Pinpoint the cell where the given text exists, returning its (X, Y) midpoint coordinate. 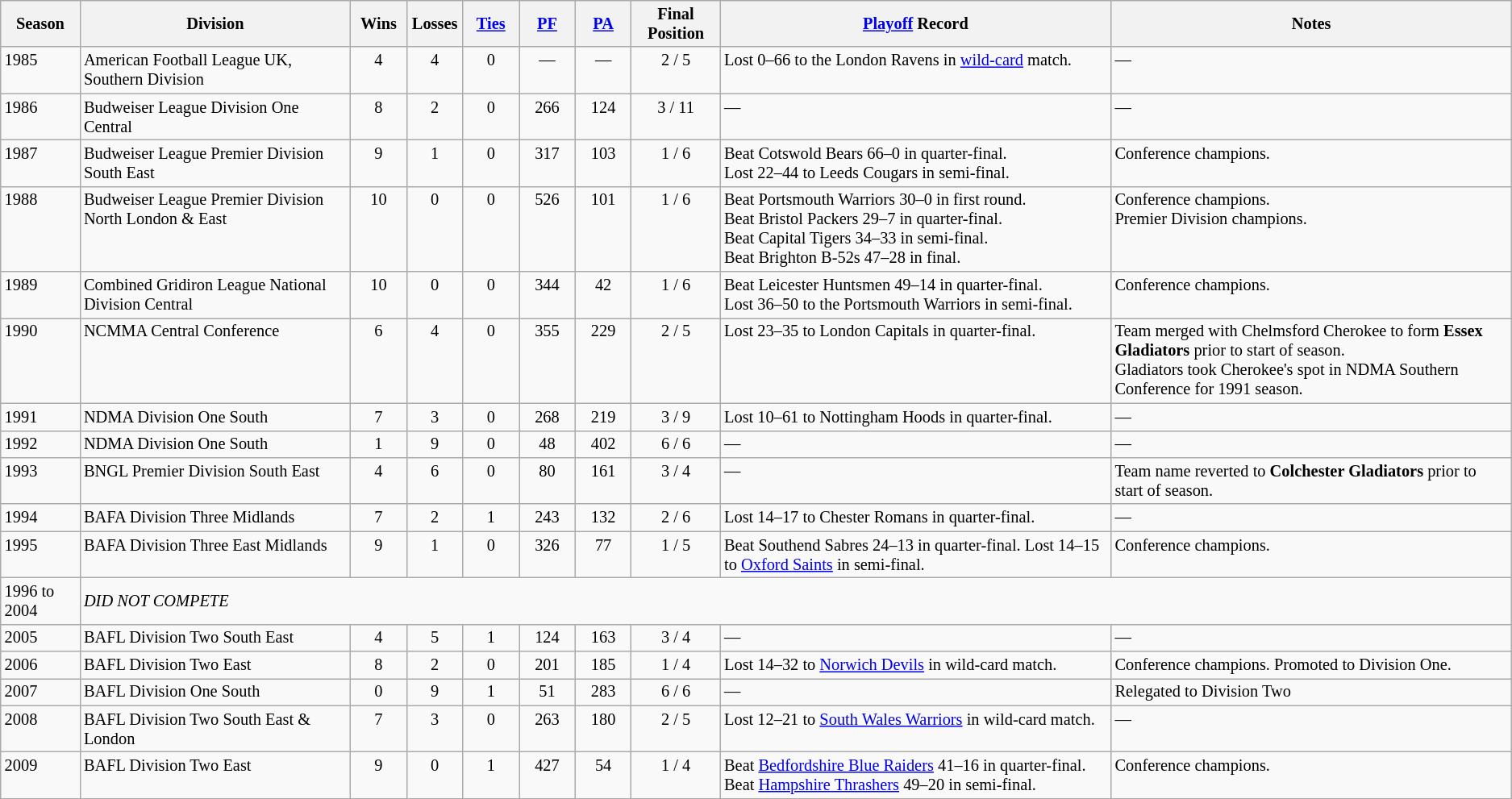
268 (548, 417)
Beat Southend Sabres 24–13 in quarter-final. Lost 14–15 to Oxford Saints in semi-final. (915, 555)
1993 (40, 481)
103 (603, 163)
NCMMA Central Conference (215, 360)
355 (548, 360)
PA (603, 23)
Beat Leicester Huntsmen 49–14 in quarter-final.Lost 36–50 to the Portsmouth Warriors in semi-final. (915, 295)
132 (603, 518)
BAFL Division Two South East (215, 638)
54 (603, 775)
1986 (40, 117)
1985 (40, 70)
Lost 14–32 to Norwich Devils in wild-card match. (915, 665)
3 / 11 (676, 117)
BAFL Division One South (215, 692)
Lost 0–66 to the London Ravens in wild-card match. (915, 70)
526 (548, 229)
2 / 6 (676, 518)
American Football League UK, Southern Division (215, 70)
2007 (40, 692)
180 (603, 729)
283 (603, 692)
BNGL Premier Division South East (215, 481)
1989 (40, 295)
Team name reverted to Colchester Gladiators prior to start of season. (1311, 481)
Budweiser League Premier Division North London & East (215, 229)
Division (215, 23)
Playoff Record (915, 23)
42 (603, 295)
3 / 9 (676, 417)
2005 (40, 638)
Lost 12–21 to South Wales Warriors in wild-card match. (915, 729)
Beat Cotswold Bears 66–0 in quarter-final.Lost 22–44 to Leeds Cougars in semi-final. (915, 163)
Lost 23–35 to London Capitals in quarter-final. (915, 360)
BAFA Division Three Midlands (215, 518)
161 (603, 481)
201 (548, 665)
Wins (379, 23)
1990 (40, 360)
219 (603, 417)
77 (603, 555)
DID NOT COMPETE (796, 601)
Conference champions.Premier Division champions. (1311, 229)
1991 (40, 417)
BAFA Division Three East Midlands (215, 555)
Budweiser League Premier Division South East (215, 163)
2009 (40, 775)
Budweiser League Division One Central (215, 117)
402 (603, 444)
Losses (435, 23)
Conference champions. Promoted to Division One. (1311, 665)
Combined Gridiron League National Division Central (215, 295)
Lost 14–17 to Chester Romans in quarter-final. (915, 518)
1987 (40, 163)
185 (603, 665)
263 (548, 729)
Relegated to Division Two (1311, 692)
266 (548, 117)
427 (548, 775)
243 (548, 518)
1994 (40, 518)
344 (548, 295)
Notes (1311, 23)
326 (548, 555)
229 (603, 360)
BAFL Division Two South East & London (215, 729)
51 (548, 692)
317 (548, 163)
48 (548, 444)
1 / 5 (676, 555)
1996 to 2004 (40, 601)
Final Position (676, 23)
Ties (491, 23)
Beat Bedfordshire Blue Raiders 41–16 in quarter-final.Beat Hampshire Thrashers 49–20 in semi-final. (915, 775)
80 (548, 481)
2008 (40, 729)
2006 (40, 665)
Season (40, 23)
1988 (40, 229)
1992 (40, 444)
PF (548, 23)
163 (603, 638)
1995 (40, 555)
5 (435, 638)
101 (603, 229)
Lost 10–61 to Nottingham Hoods in quarter-final. (915, 417)
